Output the (x, y) coordinate of the center of the cell containing the given text.  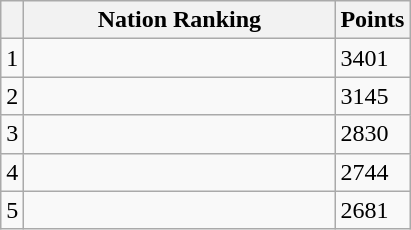
1 (12, 58)
3401 (372, 58)
4 (12, 172)
2 (12, 96)
3 (12, 134)
3145 (372, 96)
Nation Ranking (180, 20)
2744 (372, 172)
Points (372, 20)
5 (12, 210)
2681 (372, 210)
2830 (372, 134)
